Search for the cell housing the specified text and yield its (X, Y) center coordinate. 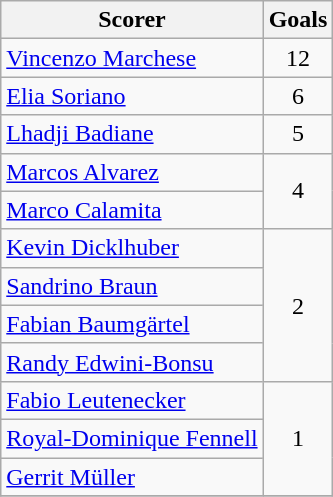
Fabio Leutenecker (132, 400)
Marcos Alvarez (132, 172)
12 (298, 58)
Randy Edwini-Bonsu (132, 362)
2 (298, 305)
6 (298, 96)
Vincenzo Marchese (132, 58)
Goals (298, 20)
Marco Calamita (132, 210)
Sandrino Braun (132, 286)
Royal-Dominique Fennell (132, 438)
Scorer (132, 20)
1 (298, 438)
Lhadji Badiane (132, 134)
Kevin Dicklhuber (132, 248)
5 (298, 134)
Fabian Baumgärtel (132, 324)
Gerrit Müller (132, 477)
4 (298, 191)
Elia Soriano (132, 96)
